Identify which cell holds the provided text, then report its [X, Y] central coordinate. 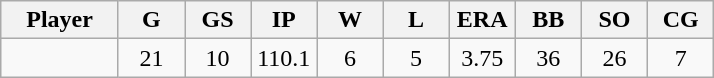
CG [681, 20]
21 [151, 58]
6 [350, 58]
G [151, 20]
GS [217, 20]
36 [548, 58]
ERA [482, 20]
26 [614, 58]
BB [548, 20]
3.75 [482, 58]
Player [60, 20]
10 [217, 58]
5 [416, 58]
SO [614, 20]
L [416, 20]
110.1 [284, 58]
7 [681, 58]
IP [284, 20]
W [350, 20]
